Locate the cell with the specified text and output its (x, y) center coordinate. 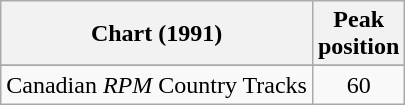
Peakposition (358, 34)
Chart (1991) (157, 34)
Canadian RPM Country Tracks (157, 85)
60 (358, 85)
